Search for the cell housing the specified text and yield its (X, Y) center coordinate. 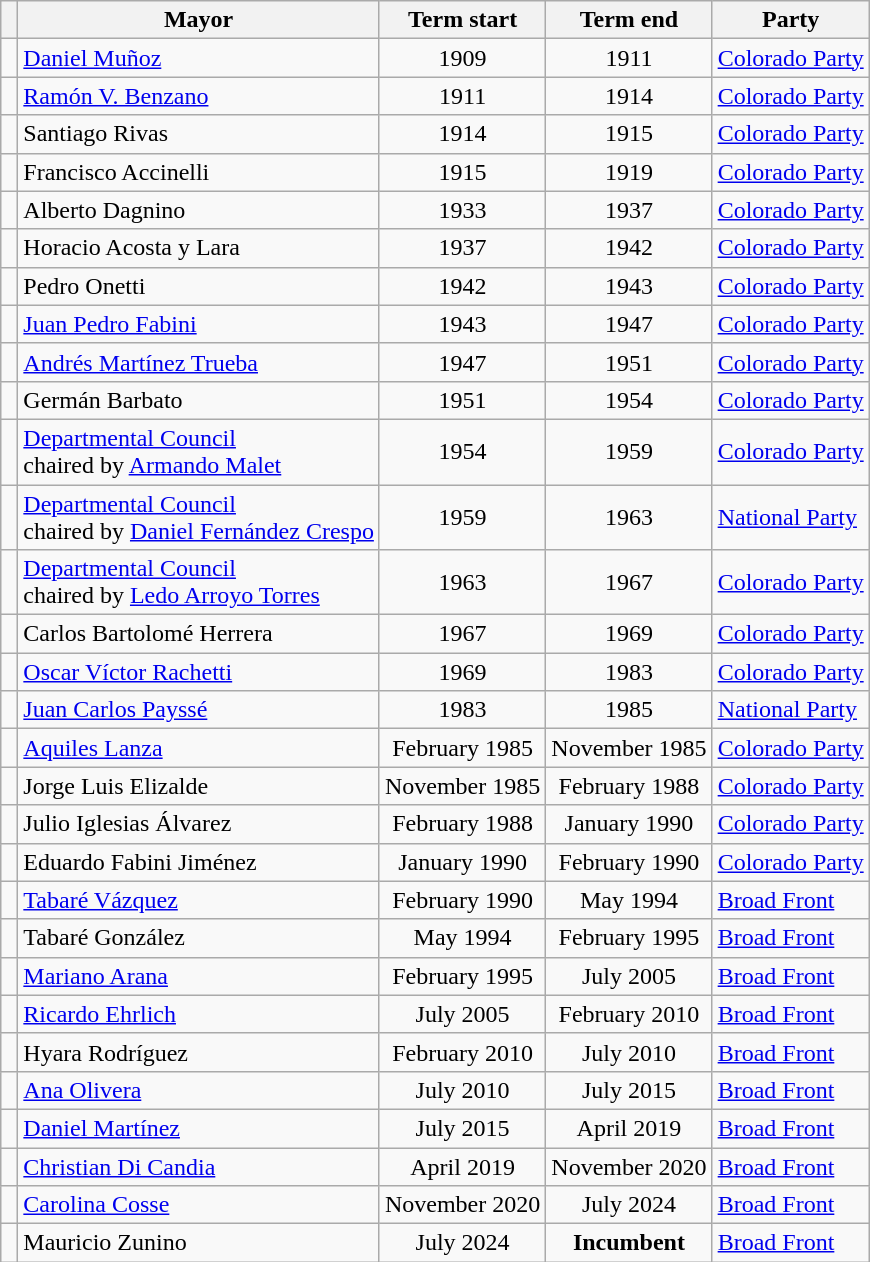
1909 (462, 58)
Carolina Cosse (199, 1205)
Term start (462, 20)
Party (790, 20)
1933 (462, 210)
Mayor (199, 20)
Pedro Onetti (199, 286)
Daniel Martínez (199, 1128)
Mariano Arana (199, 976)
February 1985 (462, 748)
Tabaré González (199, 938)
Aquiles Lanza (199, 748)
Juan Pedro Fabini (199, 324)
Horacio Acosta y Lara (199, 248)
Alberto Dagnino (199, 210)
Ana Olivera (199, 1090)
Andrés Martínez Trueba (199, 362)
Christian Di Candia (199, 1167)
Mauricio Zunino (199, 1243)
Eduardo Fabini Jiménez (199, 862)
1985 (629, 710)
Juan Carlos Payssé (199, 710)
Carlos Bartolomé Herrera (199, 634)
Departmental Council chaired by Daniel Fernández Crespo (199, 516)
Term end (629, 20)
Departmental Council chaired by Ledo Arroyo Torres (199, 582)
Germán Barbato (199, 400)
1919 (629, 172)
Ramón V. Benzano (199, 96)
Francisco Accinelli (199, 172)
Departmental Council chaired by Armando Malet (199, 452)
Daniel Muñoz (199, 58)
Incumbent (629, 1243)
Tabaré Vázquez (199, 900)
Jorge Luis Elizalde (199, 786)
Hyara Rodríguez (199, 1052)
Oscar Víctor Rachetti (199, 672)
Julio Iglesias Álvarez (199, 824)
Santiago Rivas (199, 134)
Ricardo Ehrlich (199, 1014)
